Pinpoint the cell where the given text exists, returning its [X, Y] midpoint coordinate. 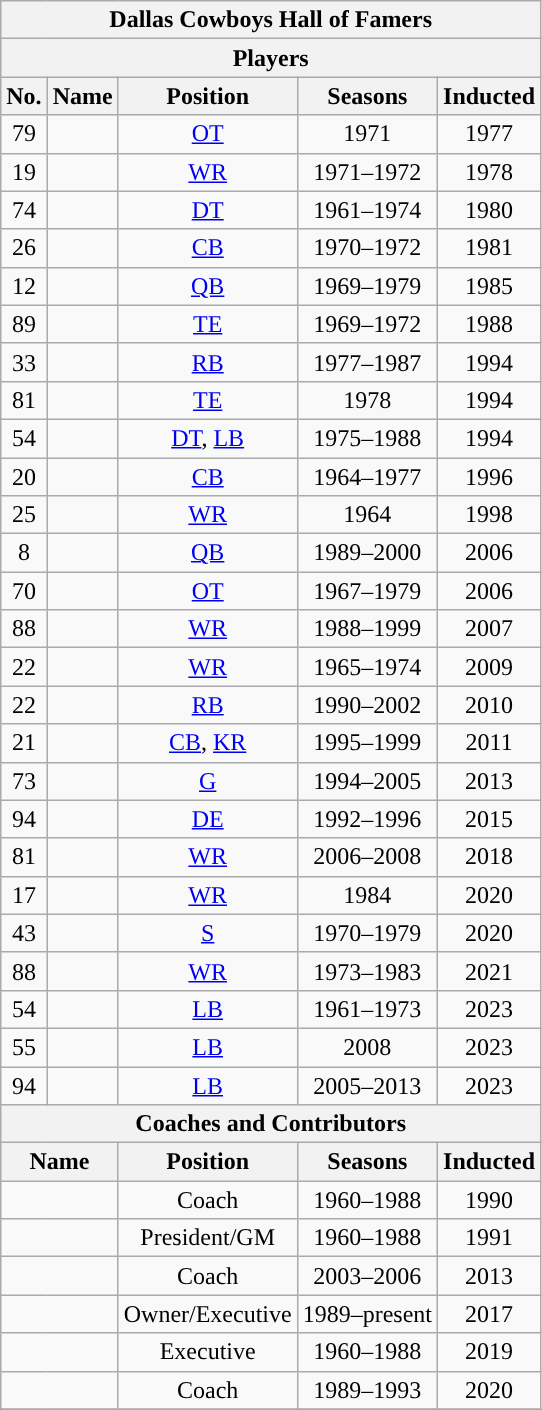
1992–1996 [367, 819]
No. [24, 96]
DE [208, 819]
S [208, 933]
20 [24, 477]
1970–1979 [367, 933]
26 [24, 248]
1971 [367, 134]
21 [24, 743]
President/GM [208, 1238]
1988–1999 [367, 629]
2021 [490, 971]
1980 [490, 210]
19 [24, 172]
1989–2000 [367, 553]
1969–1979 [367, 286]
25 [24, 515]
2003–2006 [367, 1276]
1988 [490, 324]
12 [24, 286]
2011 [490, 743]
1995–1999 [367, 743]
1989–present [367, 1314]
2010 [490, 705]
1984 [367, 895]
Executive [208, 1352]
1996 [490, 477]
1961–1974 [367, 210]
2008 [367, 1047]
1969–1972 [367, 324]
2005–2013 [367, 1085]
1991 [490, 1238]
89 [24, 324]
74 [24, 210]
1977 [490, 134]
DT [208, 210]
1990–2002 [367, 705]
2009 [490, 667]
DT, LB [208, 438]
79 [24, 134]
8 [24, 553]
CB, KR [208, 743]
Players [271, 58]
1967–1979 [367, 591]
1964 [367, 515]
1971–1972 [367, 172]
1989–1993 [367, 1390]
Owner/Executive [208, 1314]
73 [24, 781]
1985 [490, 286]
Coaches and Contributors [271, 1124]
1990 [490, 1200]
33 [24, 362]
2019 [490, 1352]
Dallas Cowboys Hall of Famers [271, 20]
1998 [490, 515]
1994–2005 [367, 781]
1975–1988 [367, 438]
2007 [490, 629]
55 [24, 1047]
2017 [490, 1314]
1964–1977 [367, 477]
2018 [490, 857]
43 [24, 933]
1973–1983 [367, 971]
1981 [490, 248]
17 [24, 895]
1970–1972 [367, 248]
2015 [490, 819]
1977–1987 [367, 362]
1965–1974 [367, 667]
70 [24, 591]
G [208, 781]
2006–2008 [367, 857]
1961–1973 [367, 1009]
